Extract the [x, y] coordinate from the center of the cell holding the provided text.  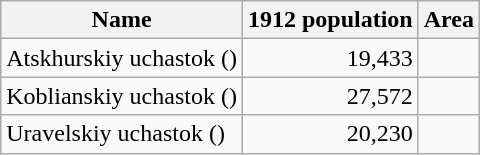
19,433 [330, 58]
Koblianskiy uchastok () [122, 96]
Area [448, 20]
Name [122, 20]
Uravelskiy uchastok () [122, 134]
20,230 [330, 134]
27,572 [330, 96]
Atskhurskiy uchastok () [122, 58]
1912 population [330, 20]
